Capture the cell that displays the provided text and extract its [x, y] central coordinate. 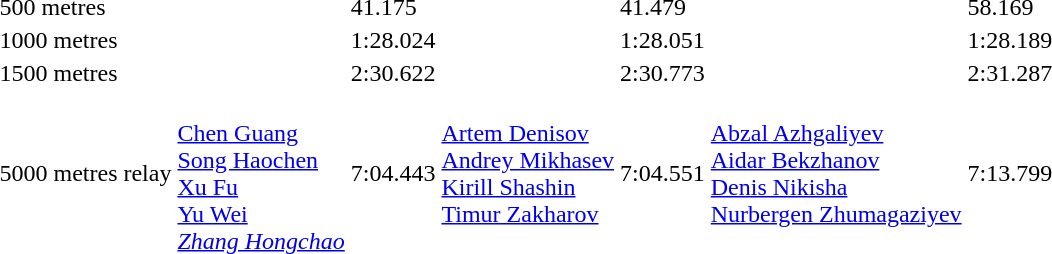
1:28.051 [663, 40]
2:30.773 [663, 73]
1:28.024 [393, 40]
2:30.622 [393, 73]
